Scan for the cell matching the given text and deliver its [x, y] coordinate at center. 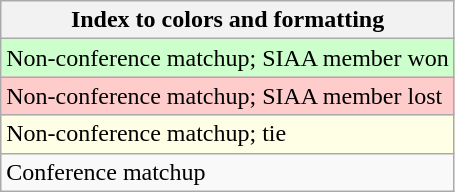
Non-conference matchup; tie [228, 134]
Index to colors and formatting [228, 20]
Non-conference matchup; SIAA member won [228, 58]
Conference matchup [228, 172]
Non-conference matchup; SIAA member lost [228, 96]
